Search for the cell housing the specified text and yield its (X, Y) center coordinate. 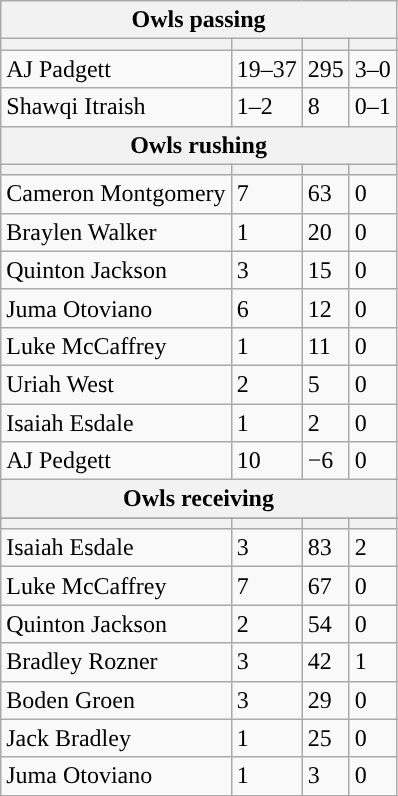
19–37 (266, 69)
−6 (326, 461)
20 (326, 232)
295 (326, 69)
8 (326, 107)
Owls passing (199, 20)
12 (326, 308)
Braylen Walker (116, 232)
Jack Bradley (116, 738)
25 (326, 738)
AJ Padgett (116, 69)
15 (326, 270)
Shawqi Itraish (116, 107)
5 (326, 384)
Boden Groen (116, 700)
0–1 (372, 107)
AJ Pedgett (116, 461)
Owls receiving (199, 499)
Uriah West (116, 384)
6 (266, 308)
10 (266, 461)
29 (326, 700)
Cameron Montgomery (116, 194)
83 (326, 548)
1–2 (266, 107)
54 (326, 624)
63 (326, 194)
67 (326, 586)
Bradley Rozner (116, 662)
11 (326, 346)
42 (326, 662)
Owls rushing (199, 145)
3–0 (372, 69)
